Scan for the cell matching the given text and deliver its (x, y) coordinate at center. 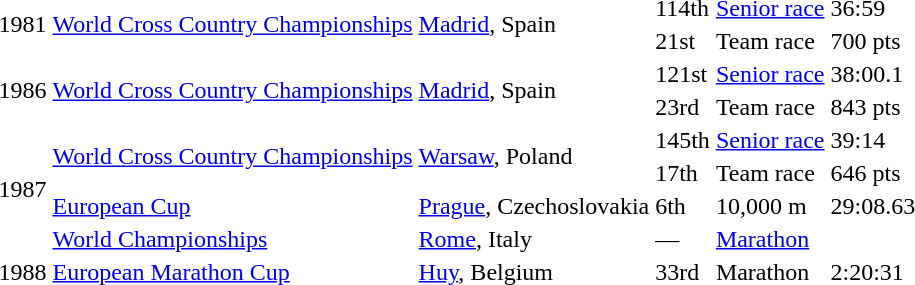
Warsaw, Poland (534, 156)
21st (683, 41)
Madrid, Spain (534, 90)
— (683, 239)
Marathon (770, 239)
17th (683, 173)
Prague, Czechoslovakia (534, 206)
10,000 m (770, 206)
World Championships (232, 239)
Rome, Italy (534, 239)
145th (683, 140)
121st (683, 74)
6th (683, 206)
European Cup (232, 206)
23rd (683, 107)
